For the text-containing cell, return its midpoint in [x, y] coordinate format. 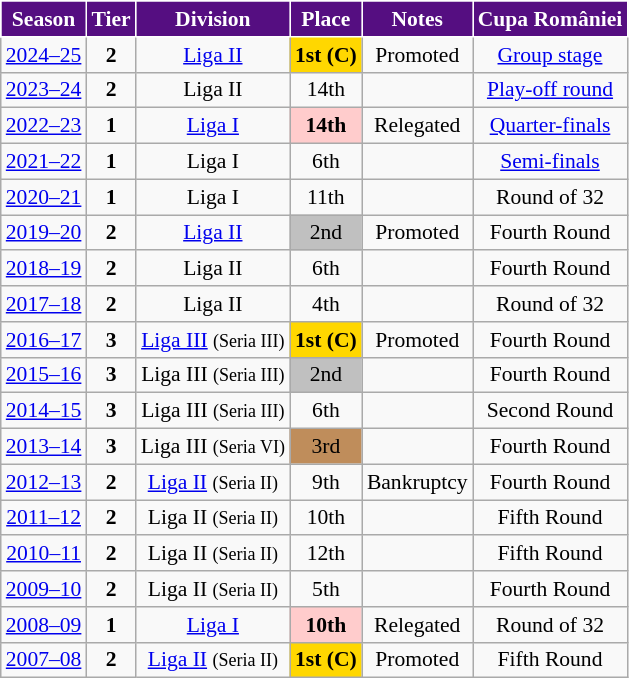
12th [326, 554]
Quarter-finals [550, 126]
2007–08 [44, 660]
Season [44, 19]
Cupa României [550, 19]
2017–18 [44, 304]
2015–16 [44, 375]
2021–22 [44, 162]
Play-off round [550, 90]
2011–12 [44, 518]
2013–14 [44, 447]
2019–20 [44, 233]
11th [326, 197]
3rd [326, 447]
2020–21 [44, 197]
2009–10 [44, 589]
9th [326, 482]
2023–24 [44, 90]
2022–23 [44, 126]
Notes [418, 19]
Place [326, 19]
2014–15 [44, 411]
2008–09 [44, 625]
2010–11 [44, 554]
2012–13 [44, 482]
2016–17 [44, 340]
Division [213, 19]
Liga III (Seria VI) [213, 447]
Group stage [550, 55]
Bankruptcy [418, 482]
Tier [110, 19]
2018–19 [44, 269]
Semi-finals [550, 162]
5th [326, 589]
4th [326, 304]
2024–25 [44, 55]
Second Round [550, 411]
